Return the [x, y] coordinate for the center point of the cell that contains the specified text.  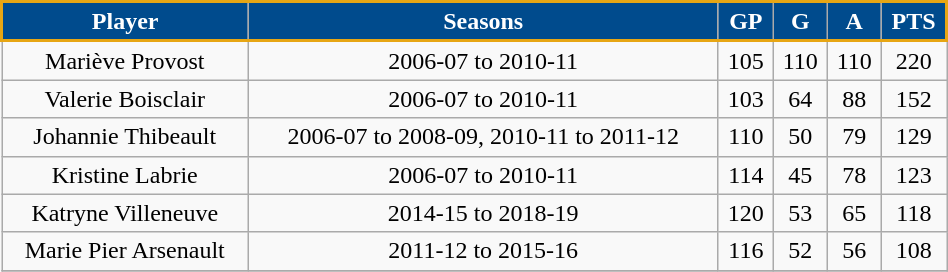
GP [746, 22]
Johannie Thibeault [126, 137]
Katryne Villeneuve [126, 213]
114 [746, 175]
220 [914, 60]
118 [914, 213]
Kristine Labrie [126, 175]
Marie Pier Arsenault [126, 251]
56 [854, 251]
A [854, 22]
PTS [914, 22]
123 [914, 175]
116 [746, 251]
2014-15 to 2018-19 [483, 213]
65 [854, 213]
120 [746, 213]
64 [800, 99]
79 [854, 137]
Mariève Provost [126, 60]
2011-12 to 2015-16 [483, 251]
45 [800, 175]
88 [854, 99]
152 [914, 99]
129 [914, 137]
Player [126, 22]
52 [800, 251]
53 [800, 213]
Seasons [483, 22]
108 [914, 251]
G [800, 22]
103 [746, 99]
105 [746, 60]
78 [854, 175]
Valerie Boisclair [126, 99]
50 [800, 137]
2006-07 to 2008-09, 2010-11 to 2011-12 [483, 137]
